Detect which cell encompasses the target text, then output its (x, y) center coordinate. 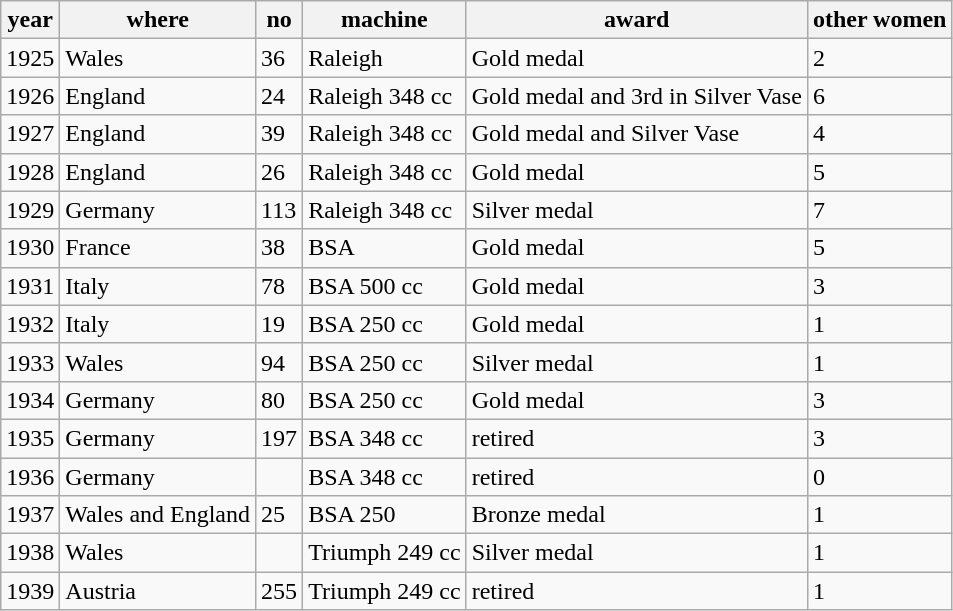
machine (385, 20)
24 (280, 96)
25 (280, 515)
26 (280, 172)
1932 (30, 324)
2 (880, 58)
Wales and England (158, 515)
Raleigh (385, 58)
1925 (30, 58)
197 (280, 438)
where (158, 20)
1931 (30, 286)
no (280, 20)
1939 (30, 591)
1934 (30, 400)
1937 (30, 515)
1928 (30, 172)
France (158, 248)
38 (280, 248)
78 (280, 286)
Gold medal and 3rd in Silver Vase (636, 96)
1933 (30, 362)
1936 (30, 477)
year (30, 20)
Austria (158, 591)
BSA 500 cc (385, 286)
1926 (30, 96)
1935 (30, 438)
1929 (30, 210)
113 (280, 210)
Bronze medal (636, 515)
other women (880, 20)
80 (280, 400)
4 (880, 134)
6 (880, 96)
94 (280, 362)
255 (280, 591)
7 (880, 210)
1927 (30, 134)
36 (280, 58)
BSA (385, 248)
award (636, 20)
39 (280, 134)
Gold medal and Silver Vase (636, 134)
1930 (30, 248)
19 (280, 324)
1938 (30, 553)
BSA 250 (385, 515)
0 (880, 477)
